Scan for the cell matching the given text and deliver its [x, y] coordinate at center. 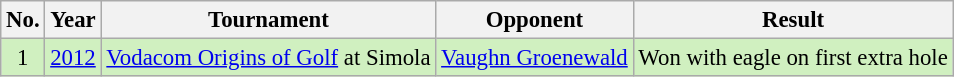
Opponent [534, 20]
Vodacom Origins of Golf at Simola [268, 58]
Result [793, 20]
1 [23, 58]
No. [23, 20]
Year [73, 20]
Vaughn Groenewald [534, 58]
2012 [73, 58]
Won with eagle on first extra hole [793, 58]
Tournament [268, 20]
